Pinpoint the cell where the given text exists, returning its [x, y] midpoint coordinate. 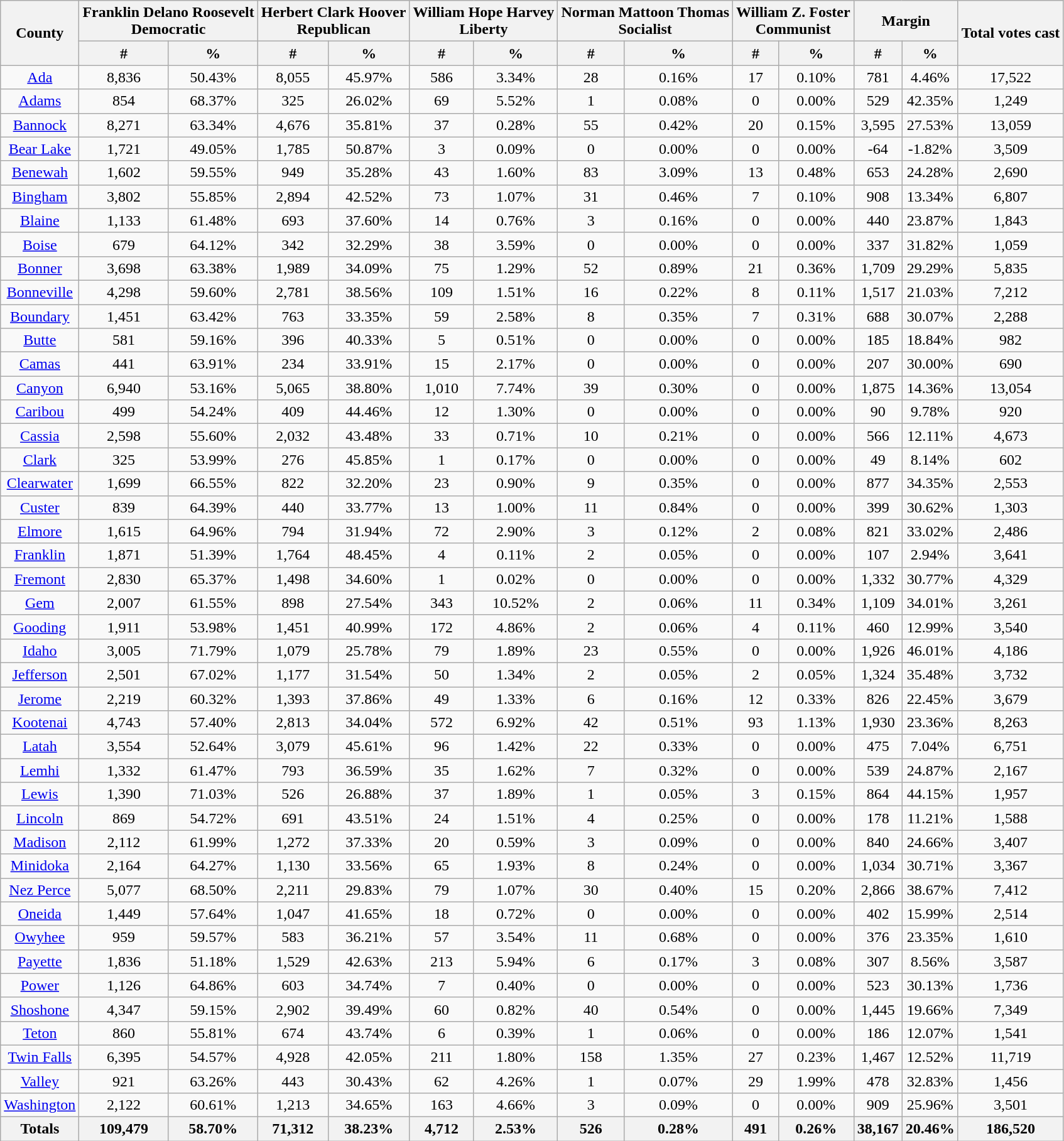
3,802 [124, 197]
-1.82% [930, 149]
109,479 [124, 1129]
Norman Mattoon ThomasSocialist [646, 21]
2,219 [124, 699]
0.54% [678, 1009]
0.02% [516, 579]
213 [442, 961]
69 [442, 101]
30.77% [930, 579]
52 [591, 268]
1,764 [293, 555]
3,595 [878, 125]
Lemhi [40, 771]
8.14% [930, 460]
32.83% [930, 1081]
2,902 [293, 1009]
65 [442, 866]
0.72% [516, 914]
42.63% [369, 961]
Ada [40, 77]
27 [756, 1057]
5.94% [516, 961]
24.66% [930, 842]
2,553 [1011, 484]
2,690 [1011, 173]
4,298 [124, 292]
43.74% [369, 1033]
Bannock [40, 125]
57.64% [213, 914]
41.65% [369, 914]
35.28% [369, 173]
32.20% [369, 484]
38.56% [369, 292]
674 [293, 1033]
Butte [40, 340]
499 [124, 412]
690 [1011, 364]
Benewah [40, 173]
40.99% [369, 627]
24.28% [930, 173]
1,177 [293, 674]
6,807 [1011, 197]
0.31% [817, 316]
2,007 [124, 603]
0.07% [678, 1081]
63.38% [213, 268]
1,836 [124, 961]
1,130 [293, 866]
31 [591, 197]
1.13% [817, 723]
30.07% [930, 316]
23.36% [930, 723]
Latah [40, 747]
20.46% [930, 1129]
2,122 [124, 1105]
50.43% [213, 77]
Franklin [40, 555]
6,940 [124, 388]
7,212 [1011, 292]
3,732 [1011, 674]
396 [293, 340]
921 [124, 1081]
821 [878, 531]
8,836 [124, 77]
826 [878, 699]
38.23% [369, 1129]
57.40% [213, 723]
3,540 [1011, 627]
920 [1011, 412]
60.61% [213, 1105]
66.55% [213, 484]
Caribou [40, 412]
566 [878, 436]
Boundary [40, 316]
38.80% [369, 388]
1,709 [878, 268]
Jerome [40, 699]
409 [293, 412]
2,866 [878, 890]
1.93% [516, 866]
42.35% [930, 101]
1,324 [878, 674]
12.52% [930, 1057]
1.60% [516, 173]
276 [293, 460]
691 [293, 818]
307 [878, 961]
11.21% [930, 818]
61.99% [213, 842]
Lincoln [40, 818]
185 [878, 340]
1,930 [878, 723]
Camas [40, 364]
Margin [906, 21]
57 [442, 938]
3.34% [516, 77]
688 [878, 316]
36.21% [369, 938]
172 [442, 627]
2,514 [1011, 914]
1,541 [1011, 1033]
64.12% [213, 244]
40.33% [369, 340]
33.91% [369, 364]
67.02% [213, 674]
55.81% [213, 1033]
68.50% [213, 890]
44.15% [930, 794]
539 [878, 771]
0.59% [516, 842]
Nez Perce [40, 890]
653 [878, 173]
Bingham [40, 197]
4,676 [293, 125]
73 [442, 197]
854 [124, 101]
Power [40, 985]
Adams [40, 101]
2,164 [124, 866]
63.42% [213, 316]
0.71% [516, 436]
0.24% [678, 866]
23.35% [930, 938]
Payette [40, 961]
Canyon [40, 388]
11,719 [1011, 1057]
Totals [40, 1129]
0.26% [817, 1129]
2,501 [124, 674]
0.42% [678, 125]
46.01% [930, 651]
1,529 [293, 961]
2,598 [124, 436]
Gem [40, 603]
2,211 [293, 890]
1,213 [293, 1105]
583 [293, 938]
54.72% [213, 818]
8,271 [124, 125]
1,699 [124, 484]
2,781 [293, 292]
3,587 [1011, 961]
William Hope HarveyLiberty [484, 21]
19.66% [930, 1009]
475 [878, 747]
3,005 [124, 651]
0.48% [817, 173]
1,785 [293, 149]
Boise [40, 244]
1,047 [293, 914]
38,167 [878, 1129]
1,602 [124, 173]
64.27% [213, 866]
34.04% [369, 723]
0.82% [516, 1009]
25.78% [369, 651]
8,263 [1011, 723]
7.04% [930, 747]
529 [878, 101]
48.45% [369, 555]
26.02% [369, 101]
50.87% [369, 149]
1,249 [1011, 101]
24 [442, 818]
1,588 [1011, 818]
1,926 [878, 651]
0.20% [817, 890]
864 [878, 794]
18.84% [930, 340]
45.85% [369, 460]
39 [591, 388]
0.12% [678, 531]
63.34% [213, 125]
33.35% [369, 316]
7,412 [1011, 890]
4,673 [1011, 436]
0.46% [678, 197]
3.54% [516, 938]
3,509 [1011, 149]
59.15% [213, 1009]
523 [878, 985]
43 [442, 173]
3,698 [124, 268]
38 [442, 244]
31.94% [369, 531]
898 [293, 603]
27.53% [930, 125]
10.52% [516, 603]
37.60% [369, 220]
4,329 [1011, 579]
1,445 [878, 1009]
1,843 [1011, 220]
County [40, 33]
908 [878, 197]
1,079 [293, 651]
59 [442, 316]
2.58% [516, 316]
3.09% [678, 173]
Blaine [40, 220]
72 [442, 531]
1.30% [516, 412]
Twin Falls [40, 1057]
59.16% [213, 340]
65.37% [213, 579]
0.76% [516, 220]
Gooding [40, 627]
5,835 [1011, 268]
29 [756, 1081]
2.94% [930, 555]
0.68% [678, 938]
64.96% [213, 531]
29.29% [930, 268]
15.99% [930, 914]
17 [756, 77]
1,498 [293, 579]
75 [442, 268]
0.21% [678, 436]
7,349 [1011, 1009]
3,501 [1011, 1105]
0.84% [678, 507]
1.62% [516, 771]
22.45% [930, 699]
402 [878, 914]
1,911 [124, 627]
1,467 [878, 1057]
83 [591, 173]
22 [591, 747]
Shoshone [40, 1009]
1,957 [1011, 794]
Total votes cast [1011, 33]
68.37% [213, 101]
33.02% [930, 531]
34.09% [369, 268]
54.24% [213, 412]
William Z. FosterCommunist [794, 21]
54.57% [213, 1057]
0.39% [516, 1033]
55.60% [213, 436]
5,065 [293, 388]
53.98% [213, 627]
25.96% [930, 1105]
337 [878, 244]
839 [124, 507]
399 [878, 507]
Herbert Clark HooverRepublican [334, 21]
10 [591, 436]
59.55% [213, 173]
1,449 [124, 914]
55.85% [213, 197]
16 [591, 292]
3,407 [1011, 842]
12.11% [930, 436]
1.42% [516, 747]
1.80% [516, 1057]
4,186 [1011, 651]
4.46% [930, 77]
2,112 [124, 842]
9.78% [930, 412]
793 [293, 771]
61.48% [213, 220]
949 [293, 173]
Madison [40, 842]
Cassia [40, 436]
158 [591, 1057]
959 [124, 938]
23.87% [930, 220]
2.17% [516, 364]
30 [591, 890]
31.54% [369, 674]
163 [442, 1105]
234 [293, 364]
Fremont [40, 579]
43.48% [369, 436]
Lewis [40, 794]
343 [442, 603]
63.91% [213, 364]
0.36% [817, 268]
26.88% [369, 794]
2,486 [1011, 531]
3,641 [1011, 555]
71,312 [293, 1129]
2,288 [1011, 316]
1,010 [442, 388]
Oneida [40, 914]
4.86% [516, 627]
3,679 [1011, 699]
178 [878, 818]
5 [442, 340]
4.26% [516, 1081]
1.35% [678, 1057]
478 [878, 1081]
3,367 [1011, 866]
34.35% [930, 484]
0.32% [678, 771]
44.46% [369, 412]
586 [442, 77]
2,830 [124, 579]
Elmore [40, 531]
781 [878, 77]
28 [591, 77]
59.60% [213, 292]
5.52% [516, 101]
909 [878, 1105]
6.92% [516, 723]
0.90% [516, 484]
877 [878, 484]
1,059 [1011, 244]
1,615 [124, 531]
53.99% [213, 460]
Clearwater [40, 484]
35.48% [930, 674]
1,736 [1011, 985]
-64 [878, 149]
0.30% [678, 388]
43.51% [369, 818]
2.90% [516, 531]
27.54% [369, 603]
840 [878, 842]
186,520 [1011, 1129]
1.00% [516, 507]
1,610 [1011, 938]
3,261 [1011, 603]
1.99% [817, 1081]
37.33% [369, 842]
Jefferson [40, 674]
31.82% [930, 244]
Kootenai [40, 723]
4,743 [124, 723]
0.25% [678, 818]
35 [442, 771]
13,059 [1011, 125]
Owyhee [40, 938]
30.62% [930, 507]
Bear Lake [40, 149]
30.71% [930, 866]
29.83% [369, 890]
96 [442, 747]
1,133 [124, 220]
2,894 [293, 197]
2,813 [293, 723]
Franklin Delano RooseveltDemocratic [168, 21]
35.81% [369, 125]
5,077 [124, 890]
34.01% [930, 603]
32.29% [369, 244]
693 [293, 220]
64.39% [213, 507]
1,272 [293, 842]
1.29% [516, 268]
39.49% [369, 1009]
982 [1011, 340]
61.55% [213, 603]
42 [591, 723]
869 [124, 818]
Teton [40, 1033]
30.00% [930, 364]
679 [124, 244]
Bonner [40, 268]
1.34% [516, 674]
Custer [40, 507]
0.23% [817, 1057]
603 [293, 985]
6,395 [124, 1057]
4.66% [516, 1105]
50 [442, 674]
60 [442, 1009]
64.86% [213, 985]
13.34% [930, 197]
211 [442, 1057]
Idaho [40, 651]
52.64% [213, 747]
1,875 [878, 388]
90 [878, 412]
37.86% [369, 699]
1,393 [293, 699]
376 [878, 938]
572 [442, 723]
207 [878, 364]
4,712 [442, 1129]
794 [293, 531]
1,871 [124, 555]
17,522 [1011, 77]
3,079 [293, 747]
1,109 [878, 603]
860 [124, 1033]
8,055 [293, 77]
63.26% [213, 1081]
33.77% [369, 507]
8.56% [930, 961]
3.59% [516, 244]
822 [293, 484]
1,126 [124, 985]
30.13% [930, 985]
Bonneville [40, 292]
581 [124, 340]
14 [442, 220]
1,517 [878, 292]
0.22% [678, 292]
4,347 [124, 1009]
3,554 [124, 747]
40 [591, 1009]
53.16% [213, 388]
62 [442, 1081]
4,928 [293, 1057]
18 [442, 914]
186 [878, 1033]
443 [293, 1081]
342 [293, 244]
45.97% [369, 77]
34.74% [369, 985]
602 [1011, 460]
59.57% [213, 938]
12.07% [930, 1033]
93 [756, 723]
Valley [40, 1081]
34.65% [369, 1105]
12.99% [930, 627]
58.70% [213, 1129]
2.53% [516, 1129]
1,034 [878, 866]
38.67% [930, 890]
109 [442, 292]
24.87% [930, 771]
33 [442, 436]
49.05% [213, 149]
60.32% [213, 699]
441 [124, 364]
34.60% [369, 579]
107 [878, 555]
Washington [40, 1105]
71.03% [213, 794]
13,054 [1011, 388]
1,989 [293, 268]
9 [591, 484]
1,456 [1011, 1081]
460 [878, 627]
6,751 [1011, 747]
491 [756, 1129]
Minidoka [40, 866]
0.89% [678, 268]
0.55% [678, 651]
21 [756, 268]
1.33% [516, 699]
55 [591, 125]
763 [293, 316]
Clark [40, 460]
14.36% [930, 388]
30.43% [369, 1081]
42.05% [369, 1057]
1,390 [124, 794]
51.39% [213, 555]
7.74% [516, 388]
2,167 [1011, 771]
33.56% [369, 866]
2,032 [293, 436]
1,303 [1011, 507]
61.47% [213, 771]
1,721 [124, 149]
0.34% [817, 603]
42.52% [369, 197]
21.03% [930, 292]
45.61% [369, 747]
36.59% [369, 771]
71.79% [213, 651]
51.18% [213, 961]
